Locate the cell with the specified text and output its (X, Y) center coordinate. 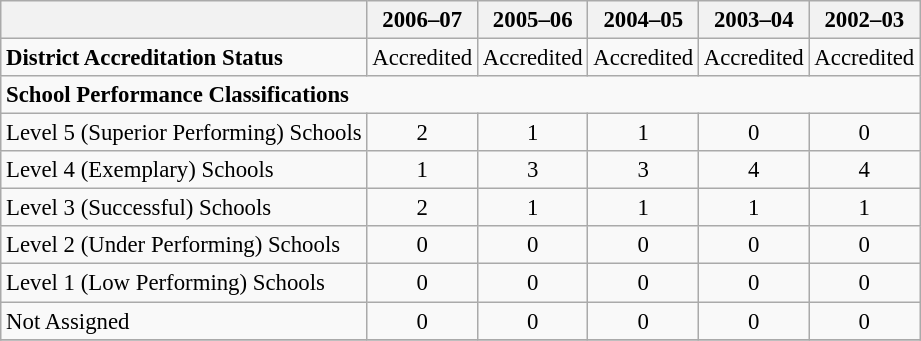
2006–07 (422, 20)
2005–06 (532, 20)
Level 5 (Superior Performing) Schools (184, 133)
Not Assigned (184, 321)
School Performance Classifications (460, 95)
Level 3 (Successful) Schools (184, 208)
District Accreditation Status (184, 58)
2003–04 (754, 20)
Level 1 (Low Performing) Schools (184, 283)
2004–05 (644, 20)
2002–03 (864, 20)
Level 2 (Under Performing) Schools (184, 245)
Level 4 (Exemplary) Schools (184, 170)
